Return (X, Y) of the center of cell containing provided text 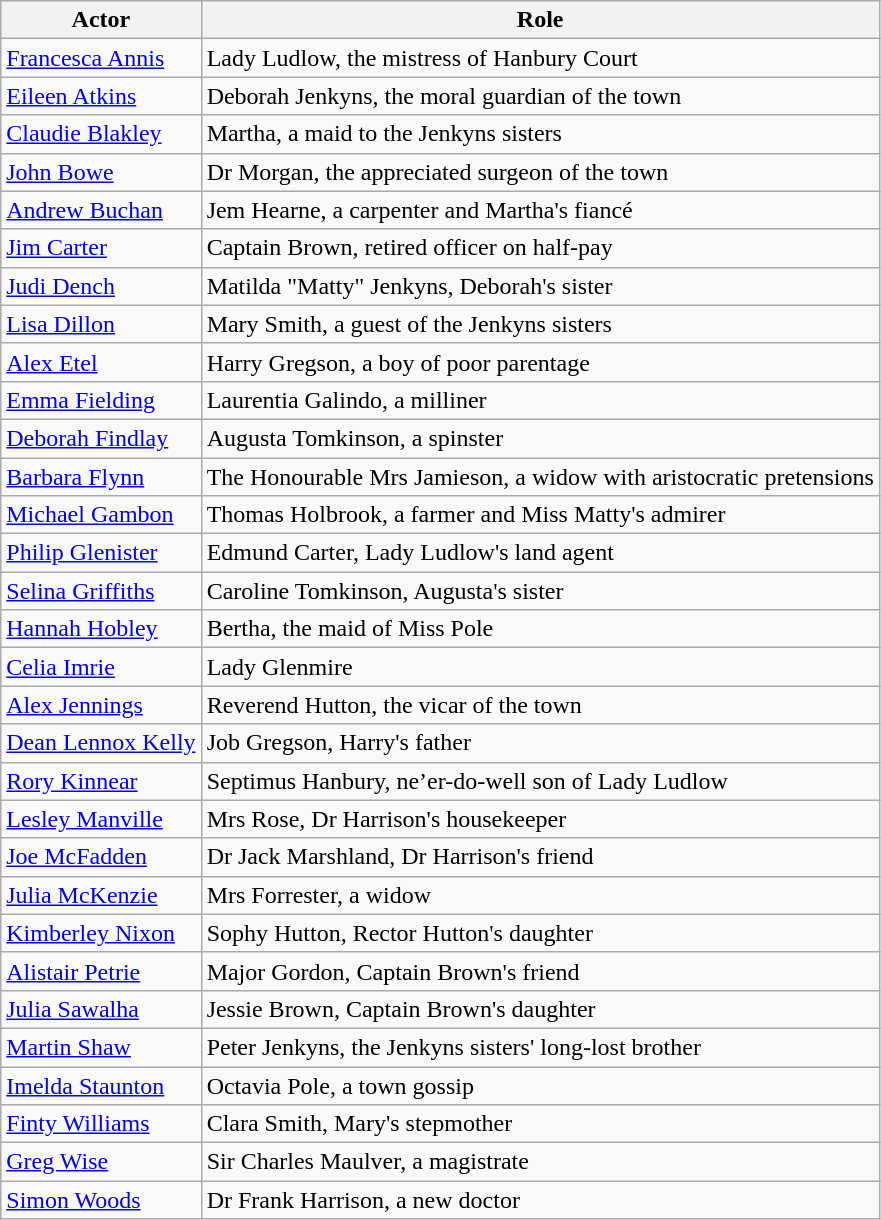
Francesca Annis (101, 58)
Lady Glenmire (540, 667)
Jessie Brown, Captain Brown's daughter (540, 1009)
Augusta Tomkinson, a spinster (540, 438)
Imelda Staunton (101, 1085)
Kimberley Nixon (101, 933)
Dr Frank Harrison, a new doctor (540, 1200)
Simon Woods (101, 1200)
Hannah Hobley (101, 629)
Barbara Flynn (101, 477)
Reverend Hutton, the vicar of the town (540, 705)
Bertha, the maid of Miss Pole (540, 629)
Greg Wise (101, 1162)
Role (540, 20)
Dr Jack Marshland, Dr Harrison's friend (540, 857)
Harry Gregson, a boy of poor parentage (540, 362)
Alistair Petrie (101, 971)
Emma Fielding (101, 400)
Major Gordon, Captain Brown's friend (540, 971)
Mrs Forrester, a widow (540, 895)
Martin Shaw (101, 1047)
Sir Charles Maulver, a magistrate (540, 1162)
John Bowe (101, 172)
Deborah Findlay (101, 438)
Philip Glenister (101, 553)
Julia Sawalha (101, 1009)
Octavia Pole, a town gossip (540, 1085)
Jim Carter (101, 248)
Matilda "Matty" Jenkyns, Deborah's sister (540, 286)
Lady Ludlow, the mistress of Hanbury Court (540, 58)
Selina Griffiths (101, 591)
Jem Hearne, a carpenter and Martha's fiancé (540, 210)
Thomas Holbrook, a farmer and Miss Matty's admirer (540, 515)
Alex Jennings (101, 705)
Edmund Carter, Lady Ludlow's land agent (540, 553)
Job Gregson, Harry's father (540, 743)
Dean Lennox Kelly (101, 743)
Septimus Hanbury, ne’er-do-well son of Lady Ludlow (540, 781)
Mrs Rose, Dr Harrison's housekeeper (540, 819)
Peter Jenkyns, the Jenkyns sisters' long-lost brother (540, 1047)
Julia McKenzie (101, 895)
Actor (101, 20)
Laurentia Galindo, a milliner (540, 400)
Andrew Buchan (101, 210)
Dr Morgan, the appreciated surgeon of the town (540, 172)
Sophy Hutton, Rector Hutton's daughter (540, 933)
Mary Smith, a guest of the Jenkyns sisters (540, 324)
Eileen Atkins (101, 96)
Martha, a maid to the Jenkyns sisters (540, 134)
The Honourable Mrs Jamieson, a widow with aristocratic pretensions (540, 477)
Judi Dench (101, 286)
Alex Etel (101, 362)
Michael Gambon (101, 515)
Joe McFadden (101, 857)
Caroline Tomkinson, Augusta's sister (540, 591)
Celia Imrie (101, 667)
Captain Brown, retired officer on half-pay (540, 248)
Lesley Manville (101, 819)
Deborah Jenkyns, the moral guardian of the town (540, 96)
Claudie Blakley (101, 134)
Rory Kinnear (101, 781)
Finty Williams (101, 1124)
Lisa Dillon (101, 324)
Clara Smith, Mary's stepmother (540, 1124)
